Detect which cell encompasses the target text, then output its (X, Y) center coordinate. 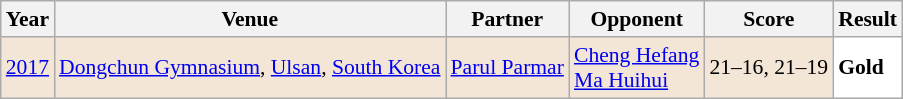
Parul Parmar (508, 68)
Cheng Hefang Ma Huihui (636, 68)
Opponent (636, 19)
21–16, 21–19 (768, 68)
Score (768, 19)
Dongchun Gymnasium, Ulsan, South Korea (250, 68)
Partner (508, 19)
Gold (868, 68)
2017 (28, 68)
Result (868, 19)
Year (28, 19)
Venue (250, 19)
